Output the [X, Y] coordinate of the center of the cell containing the given text.  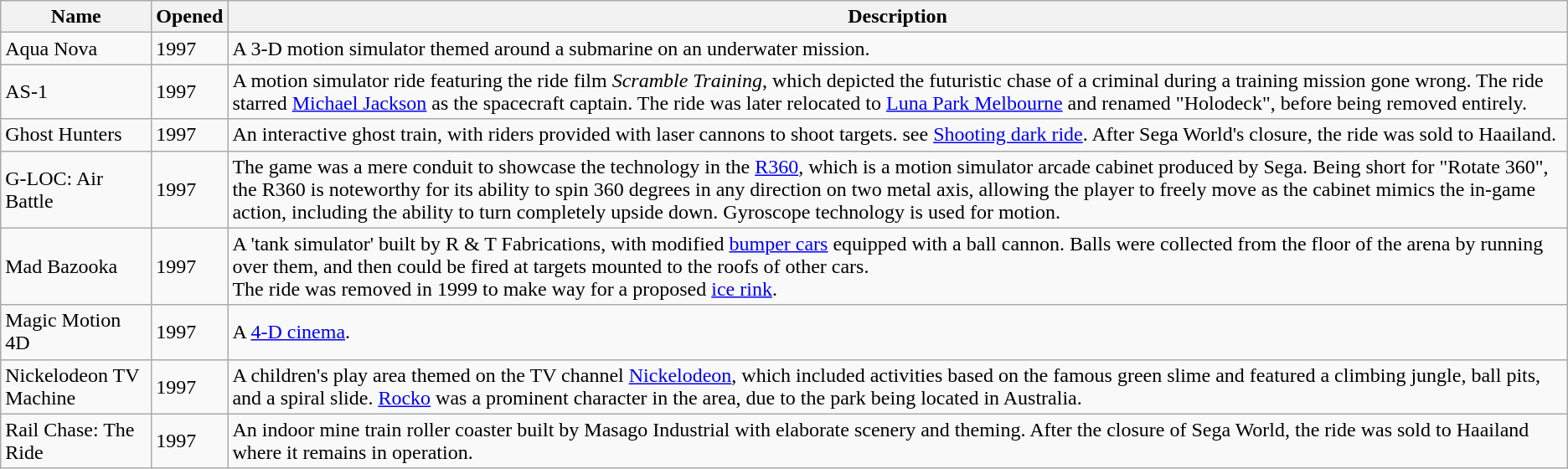
Aqua Nova [76, 49]
Mad Bazooka [76, 266]
A 4-D cinema. [898, 332]
Magic Motion 4D [76, 332]
Name [76, 17]
AS-1 [76, 92]
Nickelodeon TV Machine [76, 387]
Description [898, 17]
Rail Chase: The Ride [76, 441]
Ghost Hunters [76, 135]
A 3-D motion simulator themed around a submarine on an underwater mission. [898, 49]
Opened [189, 17]
G-LOC: Air Battle [76, 189]
